Detect which cell encompasses the target text, then output its (x, y) center coordinate. 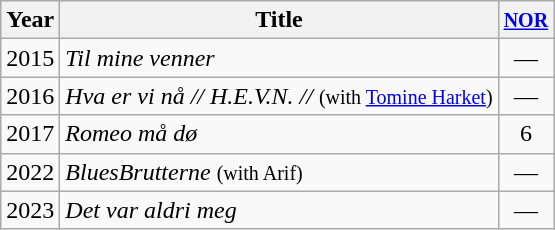
Title (279, 20)
2022 (30, 172)
2015 (30, 58)
6 (526, 134)
Year (30, 20)
2023 (30, 210)
NOR (526, 20)
2017 (30, 134)
Hva er vi nå // H.E.V.N. // (with Tomine Harket) (279, 96)
Romeo må dø (279, 134)
Det var aldri meg (279, 210)
BluesBrutterne (with Arif) (279, 172)
Til mine venner (279, 58)
2016 (30, 96)
